Identify which cell holds the provided text, then report its [x, y] central coordinate. 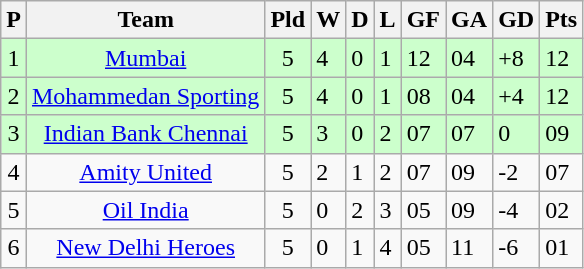
GF [423, 20]
11 [470, 248]
W [328, 20]
Mohammedan Sporting [145, 96]
+4 [516, 96]
-2 [516, 172]
Oil India [145, 210]
Indian Bank Chennai [145, 134]
New Delhi Heroes [145, 248]
GD [516, 20]
+8 [516, 58]
Pld [288, 20]
D [360, 20]
L [388, 20]
6 [14, 248]
GA [470, 20]
02 [562, 210]
P [14, 20]
-4 [516, 210]
Pts [562, 20]
Mumbai [145, 58]
Team [145, 20]
08 [423, 96]
-6 [516, 248]
01 [562, 248]
Amity United [145, 172]
